Identify which cell holds the provided text, then report its [x, y] central coordinate. 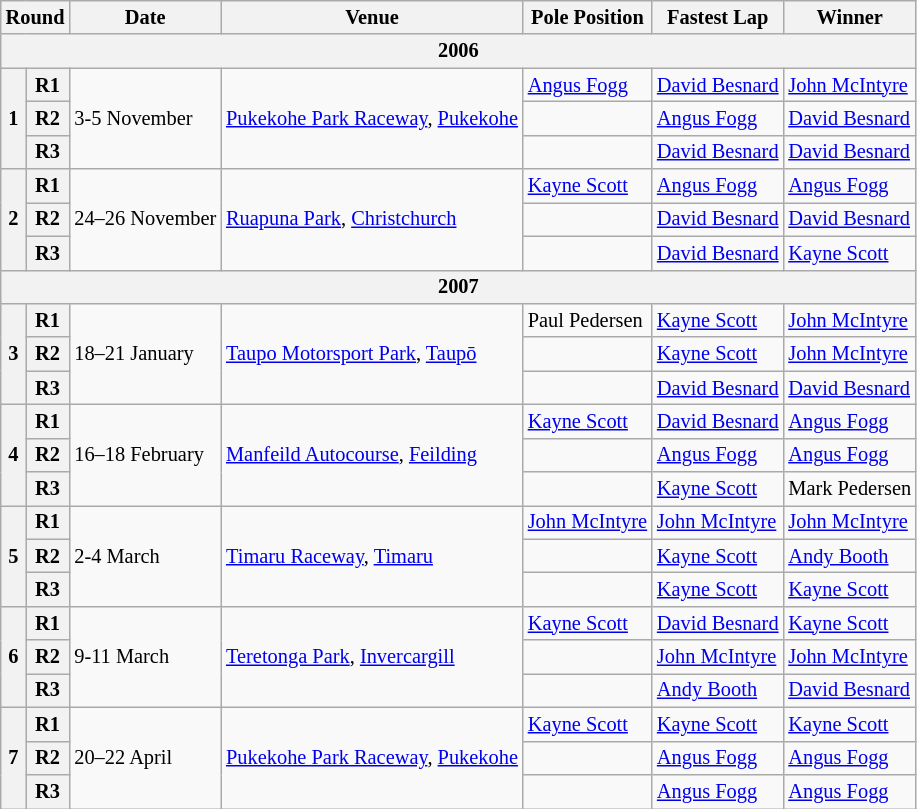
Paul Pedersen [588, 320]
5 [14, 556]
16–18 February [145, 454]
7 [14, 758]
3 [14, 354]
Ruapuna Park, Christchurch [372, 220]
6 [14, 656]
2-4 March [145, 556]
4 [14, 454]
Date [145, 17]
2 [14, 220]
24–26 November [145, 220]
Timaru Raceway, Timaru [372, 556]
2007 [458, 287]
Venue [372, 17]
2006 [458, 51]
Taupo Motorsport Park, Taupō [372, 354]
Fastest Lap [718, 17]
20–22 April [145, 758]
Pole Position [588, 17]
3-5 November [145, 118]
Teretonga Park, Invercargill [372, 656]
Mark Pedersen [850, 489]
Winner [850, 17]
1 [14, 118]
Round [36, 17]
18–21 January [145, 354]
9-11 March [145, 656]
Manfeild Autocourse, Feilding [372, 454]
